Extract the [X, Y] coordinate from the center of the cell holding the provided text.  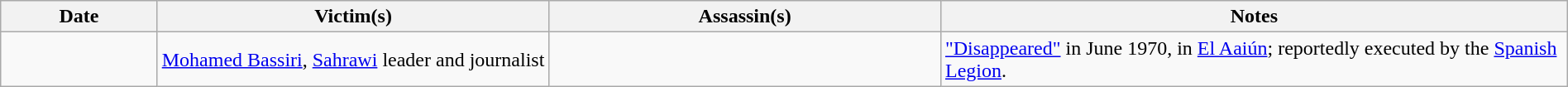
"Disappeared" in June 1970, in El Aaiún; reportedly executed by the Spanish Legion. [1254, 60]
Victim(s) [353, 17]
Date [79, 17]
Assassin(s) [745, 17]
Notes [1254, 17]
Mohamed Bassiri, Sahrawi leader and journalist [353, 60]
